Search for the cell housing the specified text and yield its (x, y) center coordinate. 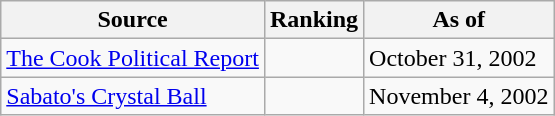
October 31, 2002 (459, 58)
Source (133, 20)
The Cook Political Report (133, 58)
November 4, 2002 (459, 96)
Ranking (314, 20)
Sabato's Crystal Ball (133, 96)
As of (459, 20)
